For the text-containing cell, return its midpoint in (x, y) coordinate format. 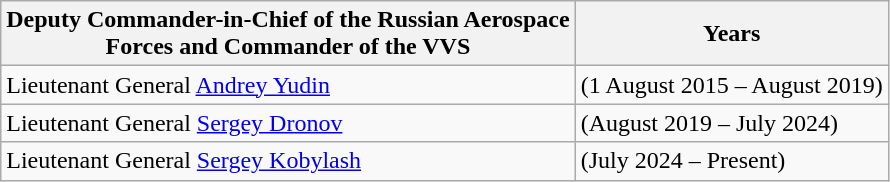
(August 2019 – July 2024) (732, 123)
Deputy Commander-in-Chief of the Russian AerospaceForces and Commander of the VVS (288, 34)
Lieutenant General Sergey Dronov (288, 123)
Lieutenant General Andrey Yudin (288, 85)
Lieutenant General Sergey Kobylash (288, 161)
(1 August 2015 – August 2019) (732, 85)
(July 2024 – Present) (732, 161)
Years (732, 34)
